Provide the (X, Y) coordinate of the cell's center where the given text is located.  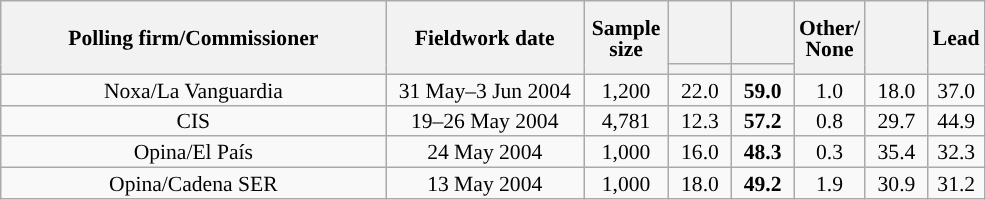
31 May–3 Jun 2004 (485, 90)
0.3 (830, 152)
CIS (194, 120)
Fieldwork date (485, 38)
1.9 (830, 184)
48.3 (762, 152)
0.8 (830, 120)
1.0 (830, 90)
31.2 (956, 184)
Lead (956, 38)
12.3 (700, 120)
29.7 (896, 120)
59.0 (762, 90)
19–26 May 2004 (485, 120)
Noxa/La Vanguardia (194, 90)
16.0 (700, 152)
Opina/El País (194, 152)
44.9 (956, 120)
32.3 (956, 152)
13 May 2004 (485, 184)
Sample size (626, 38)
57.2 (762, 120)
Opina/Cadena SER (194, 184)
4,781 (626, 120)
Polling firm/Commissioner (194, 38)
24 May 2004 (485, 152)
1,200 (626, 90)
22.0 (700, 90)
30.9 (896, 184)
35.4 (896, 152)
Other/None (830, 38)
49.2 (762, 184)
37.0 (956, 90)
